Output the (X, Y) coordinate of the center of the cell containing the given text.  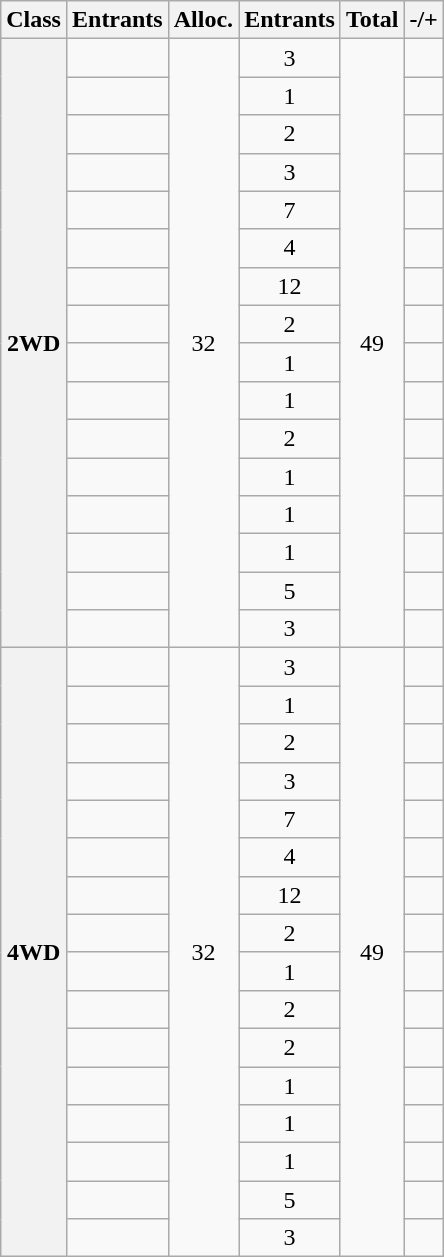
-/+ (424, 20)
Class (34, 20)
Alloc. (203, 20)
4WD (34, 952)
Total (372, 20)
2WD (34, 344)
